Locate the cell with the specified text and output its (X, Y) center coordinate. 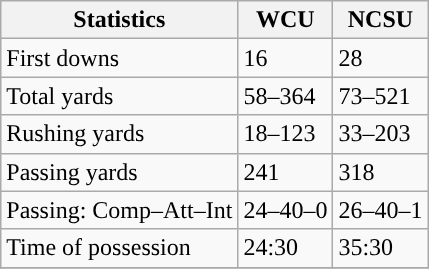
58–364 (286, 96)
WCU (286, 20)
16 (286, 58)
33–203 (380, 134)
NCSU (380, 20)
26–40–1 (380, 210)
28 (380, 58)
35:30 (380, 248)
Time of possession (120, 248)
24:30 (286, 248)
Statistics (120, 20)
18–123 (286, 134)
73–521 (380, 96)
241 (286, 172)
Total yards (120, 96)
Rushing yards (120, 134)
318 (380, 172)
24–40–0 (286, 210)
First downs (120, 58)
Passing yards (120, 172)
Passing: Comp–Att–Int (120, 210)
